Identify which cell holds the provided text, then report its [x, y] central coordinate. 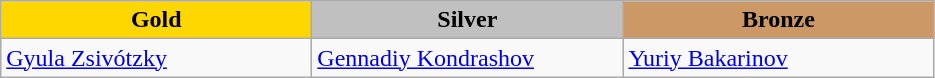
Bronze [778, 20]
Gennadiy Kondrashov [468, 58]
Gyula Zsivótzky [156, 58]
Silver [468, 20]
Gold [156, 20]
Yuriy Bakarinov [778, 58]
